Extract the (X, Y) coordinate from the center of the cell holding the provided text.  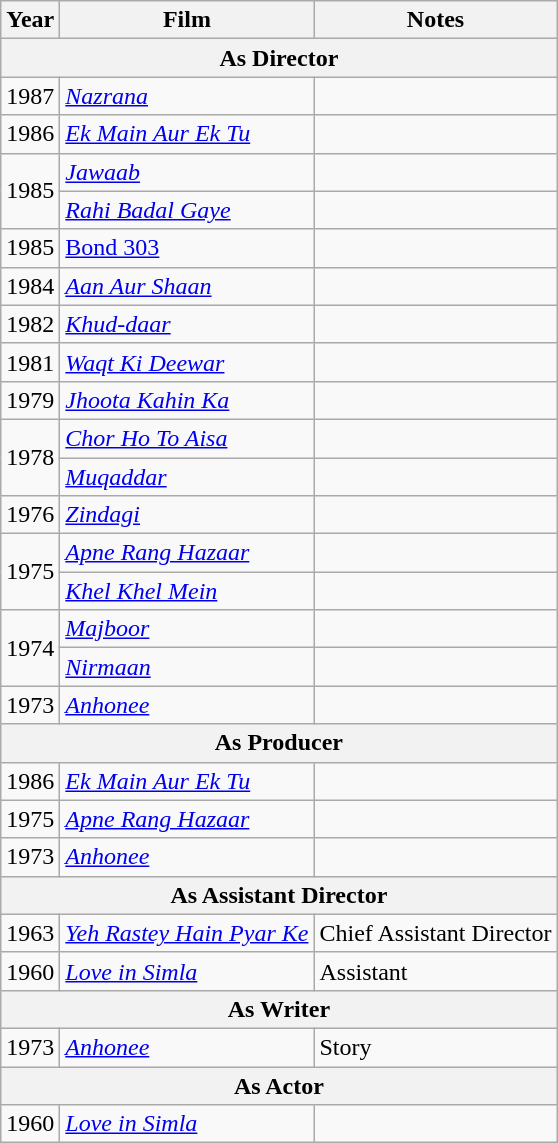
Nirmaan (187, 667)
1984 (30, 286)
Chor Ho To Aisa (187, 438)
Notes (436, 20)
Bond 303 (187, 248)
Jawaab (187, 172)
Chief Assistant Director (436, 933)
1978 (30, 457)
Waqt Ki Deewar (187, 362)
Year (30, 20)
Zindagi (187, 515)
Khud-daar (187, 324)
1981 (30, 362)
1963 (30, 933)
As Actor (279, 1085)
Khel Khel Mein (187, 591)
Yeh Rastey Hain Pyar Ke (187, 933)
Jhoota Kahin Ka (187, 400)
1987 (30, 96)
1974 (30, 648)
Assistant (436, 971)
Muqaddar (187, 477)
Majboor (187, 629)
As Writer (279, 1009)
1979 (30, 400)
Film (187, 20)
As Producer (279, 743)
Story (436, 1047)
1976 (30, 515)
Nazrana (187, 96)
As Director (279, 58)
Aan Aur Shaan (187, 286)
As Assistant Director (279, 895)
Rahi Badal Gaye (187, 210)
1982 (30, 324)
